Output the [X, Y] coordinate of the center of the cell containing the given text.  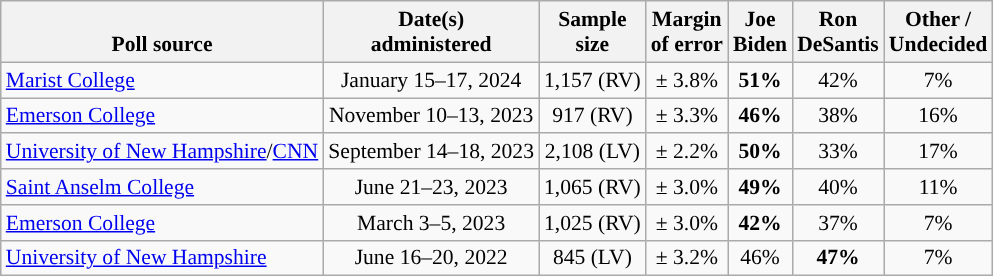
917 (RV) [592, 116]
16% [938, 116]
33% [838, 152]
Marist College [162, 80]
Samplesize [592, 32]
JoeBiden [760, 32]
University of New Hampshire/CNN [162, 152]
1,025 (RV) [592, 223]
1,157 (RV) [592, 80]
January 15–17, 2024 [431, 80]
November 10–13, 2023 [431, 116]
± 3.8% [687, 80]
50% [760, 152]
June 16–20, 2022 [431, 258]
± 2.2% [687, 152]
51% [760, 80]
RonDeSantis [838, 32]
University of New Hampshire [162, 258]
17% [938, 152]
2,108 (LV) [592, 152]
37% [838, 223]
Other /Undecided [938, 32]
11% [938, 187]
1,065 (RV) [592, 187]
± 3.3% [687, 116]
June 21–23, 2023 [431, 187]
September 14–18, 2023 [431, 152]
Poll source [162, 32]
March 3–5, 2023 [431, 223]
49% [760, 187]
Marginof error [687, 32]
Saint Anselm College [162, 187]
Date(s)administered [431, 32]
± 3.2% [687, 258]
40% [838, 187]
47% [838, 258]
845 (LV) [592, 258]
38% [838, 116]
